Pinpoint the cell where the given text exists, returning its [X, Y] midpoint coordinate. 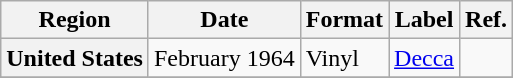
Region [75, 20]
Decca [424, 58]
Format [344, 20]
Date [224, 20]
Vinyl [344, 58]
United States [75, 58]
Ref. [486, 20]
February 1964 [224, 58]
Label [424, 20]
